Pinpoint the cell where the given text exists, returning its (x, y) midpoint coordinate. 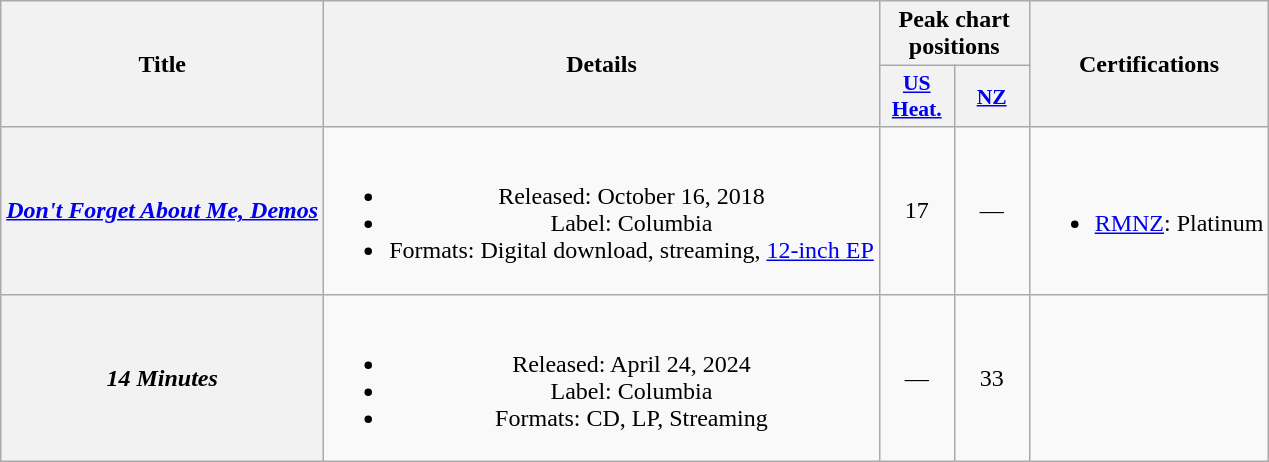
Details (602, 64)
Certifications (1149, 64)
Don't Forget About Me, Demos (162, 210)
17 (916, 210)
Peak chart positions (954, 34)
Released: April 24, 2024Label: ColumbiaFormats: CD, LP, Streaming (602, 378)
RMNZ: Platinum (1149, 210)
NZ (992, 96)
Released: October 16, 2018Label: ColumbiaFormats: Digital download, streaming, 12-inch EP (602, 210)
Title (162, 64)
33 (992, 378)
USHeat. (916, 96)
14 Minutes (162, 378)
